Find where the given text appears and provide that cell's center as (X, Y) coordinate. 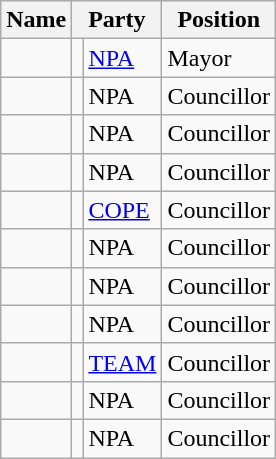
Party (117, 20)
Mayor (219, 58)
Position (219, 20)
COPE (122, 210)
Name (36, 20)
TEAM (122, 362)
